Output the [x, y] coordinate of the center of the cell containing the given text.  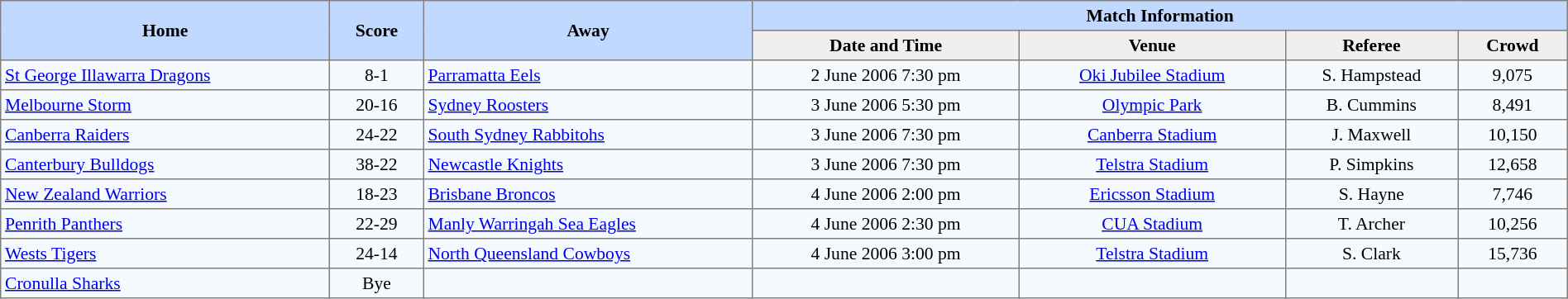
3 June 2006 5:30 pm [886, 105]
Ericsson Stadium [1152, 194]
Penrith Panthers [165, 224]
St George Illawarra Dragons [165, 75]
Canberra Raiders [165, 135]
T. Archer [1371, 224]
24-22 [377, 135]
9,075 [1513, 75]
Match Information [1159, 16]
38-22 [377, 164]
Referee [1371, 45]
Score [377, 31]
18-23 [377, 194]
12,658 [1513, 164]
4 June 2006 2:30 pm [886, 224]
Olympic Park [1152, 105]
Wests Tigers [165, 254]
Bye [377, 283]
4 June 2006 3:00 pm [886, 254]
8-1 [377, 75]
7,746 [1513, 194]
S. Clark [1371, 254]
S. Hayne [1371, 194]
Oki Jubilee Stadium [1152, 75]
4 June 2006 2:00 pm [886, 194]
Newcastle Knights [588, 164]
10,256 [1513, 224]
New Zealand Warriors [165, 194]
Brisbane Broncos [588, 194]
J. Maxwell [1371, 135]
Date and Time [886, 45]
Canterbury Bulldogs [165, 164]
Home [165, 31]
Crowd [1513, 45]
Canberra Stadium [1152, 135]
Cronulla Sharks [165, 283]
Away [588, 31]
22-29 [377, 224]
Parramatta Eels [588, 75]
P. Simpkins [1371, 164]
8,491 [1513, 105]
North Queensland Cowboys [588, 254]
South Sydney Rabbitohs [588, 135]
Sydney Roosters [588, 105]
Manly Warringah Sea Eagles [588, 224]
20-16 [377, 105]
Venue [1152, 45]
Melbourne Storm [165, 105]
B. Cummins [1371, 105]
2 June 2006 7:30 pm [886, 75]
10,150 [1513, 135]
S. Hampstead [1371, 75]
CUA Stadium [1152, 224]
15,736 [1513, 254]
24-14 [377, 254]
